Identify which cell holds the provided text, then report its [X, Y] central coordinate. 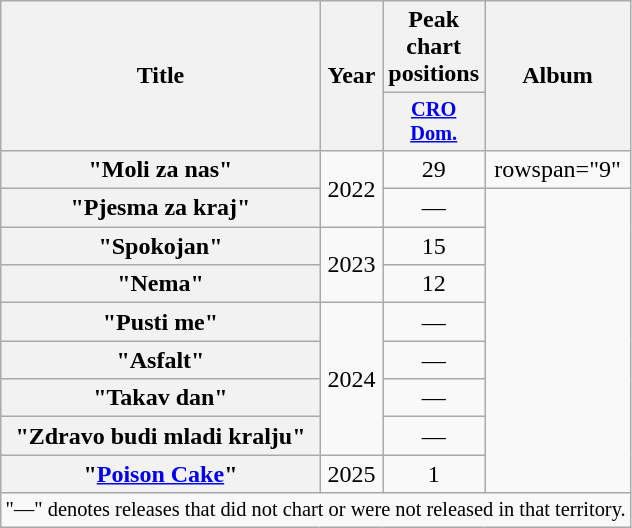
"Poison Cake" [160, 474]
2023 [352, 265]
2024 [352, 379]
2022 [352, 188]
Year [352, 76]
1 [434, 474]
Peak chart positions [434, 47]
"Zdravo budi mladi kralju" [160, 436]
"—" denotes releases that did not chart or were not released in that territory. [316, 510]
Album [558, 76]
"Moli za nas" [160, 169]
rowspan="9" [558, 169]
CRODom. [434, 122]
"Nema" [160, 284]
15 [434, 246]
2025 [352, 474]
"Spokojan" [160, 246]
Title [160, 76]
"Asfalt" [160, 360]
"Pjesma za kraj" [160, 208]
"Takav dan" [160, 398]
12 [434, 284]
"Pusti me" [160, 322]
29 [434, 169]
